Extract the (X, Y) coordinate from the center of the cell holding the provided text.  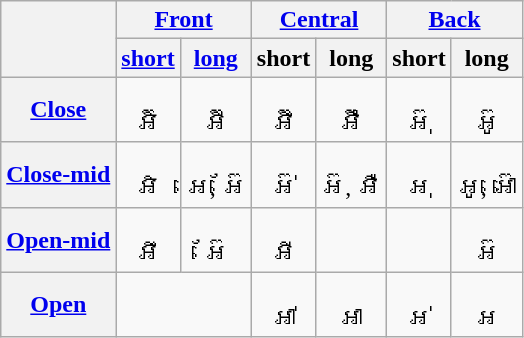
Close-mid (58, 174)
Open (58, 304)
អ៊់ (283, 174)
អ៊ូ (486, 110)
Back (454, 20)
អ់ (419, 304)
Front (184, 20)
អា់ (283, 304)
Open-mid (58, 240)
អ៊ឺ (352, 110)
អិ (148, 174)
អុ (419, 174)
អូ, អ៊ោ (486, 174)
អ៊ែ (216, 240)
អ៊ុ (419, 110)
អ៊ (486, 240)
អេ, អ៊ែ (216, 174)
អ (486, 304)
Central (318, 20)
អ៊ិ (148, 110)
អ៊ី (216, 110)
អ៊ឹ (283, 110)
អី (283, 240)
អឹ (148, 240)
អ៊, អឺ (352, 174)
អា (352, 304)
Close (58, 110)
